Determine the [X, Y] coordinate at the center of the cell enclosing the given text.  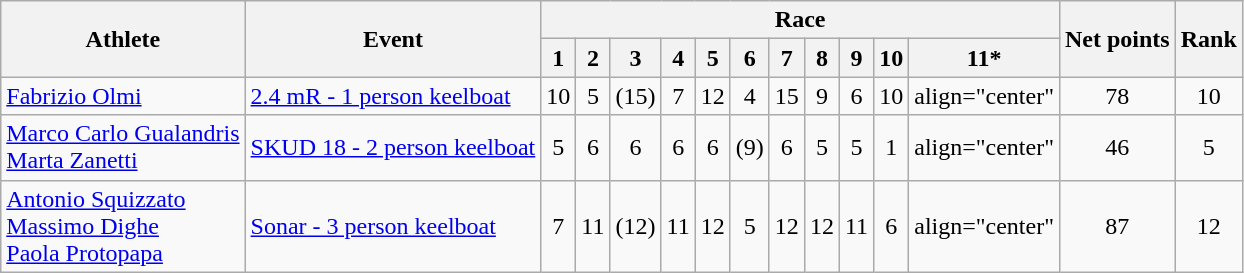
46 [1117, 148]
78 [1117, 96]
3 [636, 58]
(15) [636, 96]
Event [393, 39]
2 [593, 58]
(9) [750, 148]
Rank [1208, 39]
(12) [636, 226]
11* [984, 58]
15 [786, 96]
Fabrizio Olmi [123, 96]
Sonar - 3 person keelboat [393, 226]
SKUD 18 - 2 person keelboat [393, 148]
Net points [1117, 39]
2.4 mR - 1 person keelboat [393, 96]
8 [822, 58]
Antonio SquizzatoMassimo DighePaola Protopapa [123, 226]
Race [800, 20]
Marco Carlo GualandrisMarta Zanetti [123, 148]
Athlete [123, 39]
87 [1117, 226]
